Determine the (X, Y) coordinate at the center of the cell enclosing the given text.  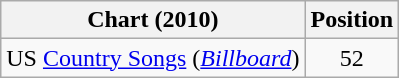
US Country Songs (Billboard) (153, 58)
Chart (2010) (153, 20)
Position (352, 20)
52 (352, 58)
